Identify which cell holds the provided text, then report its (x, y) central coordinate. 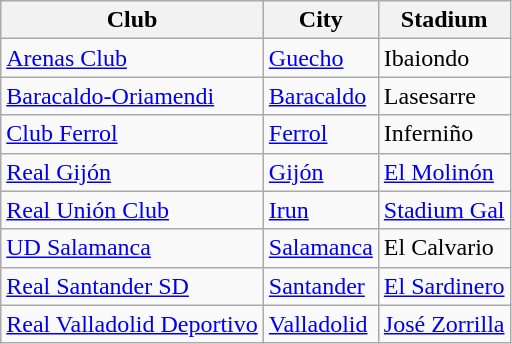
Santander (320, 286)
Guecho (320, 58)
Gijón (320, 172)
Stadium Gal (444, 210)
Club (132, 20)
Salamanca (320, 248)
City (320, 20)
Ferrol (320, 134)
Valladolid (320, 324)
El Calvario (444, 248)
Baracaldo (320, 96)
Arenas Club (132, 58)
Inferniño (444, 134)
UD Salamanca (132, 248)
El Sardinero (444, 286)
Real Unión Club (132, 210)
Club Ferrol (132, 134)
Lasesarre (444, 96)
Real Santander SD (132, 286)
Stadium (444, 20)
Ibaiondo (444, 58)
Real Valladolid Deportivo (132, 324)
Real Gijón (132, 172)
El Molinón (444, 172)
Irun (320, 210)
Baracaldo-Oriamendi (132, 96)
José Zorrilla (444, 324)
